Find where the given text appears and provide that cell's center as [X, Y] coordinate. 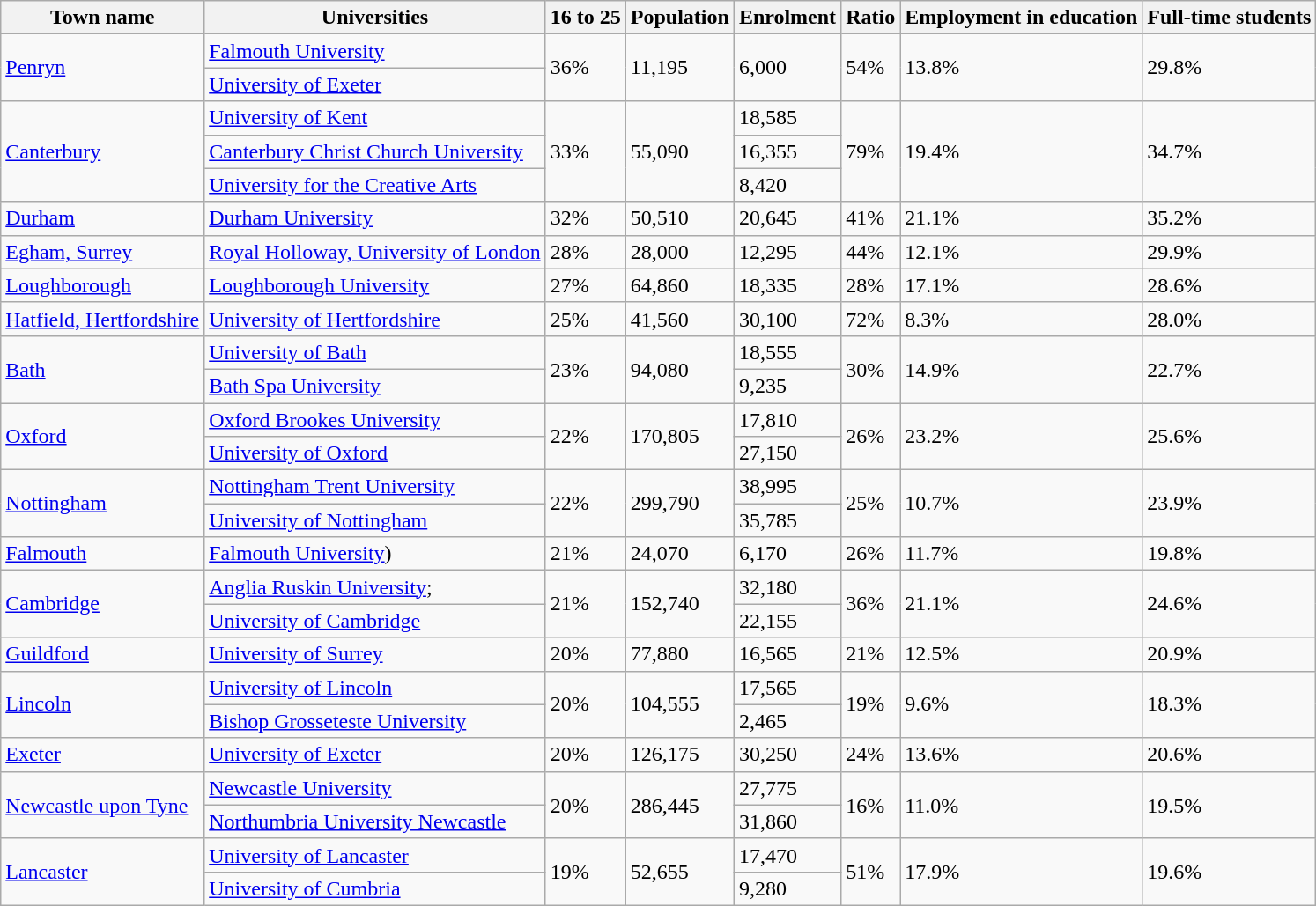
University of Kent [375, 118]
Loughborough University [375, 285]
126,175 [680, 755]
16 to 25 [585, 18]
20.6% [1230, 755]
24.6% [1230, 604]
51% [870, 872]
77,880 [680, 654]
10.7% [1022, 504]
94,080 [680, 369]
170,805 [680, 437]
44% [870, 252]
12.5% [1022, 654]
Guildford [102, 654]
31,860 [787, 821]
Durham [102, 218]
Cambridge [102, 604]
Town name [102, 18]
18,555 [787, 352]
Bath [102, 369]
9.6% [1022, 704]
38,995 [787, 487]
Nottingham [102, 504]
17.1% [1022, 285]
Egham, Surrey [102, 252]
79% [870, 151]
32,180 [787, 587]
17,470 [787, 855]
6,170 [787, 554]
50,510 [680, 218]
Loughborough [102, 285]
Newcastle University [375, 788]
29.8% [1230, 68]
8.3% [1022, 319]
Enrolment [787, 18]
Anglia Ruskin University; [375, 587]
Northumbria University Newcastle [375, 821]
20,645 [787, 218]
Falmouth [102, 554]
16% [870, 805]
Hatfield, Hertfordshire [102, 319]
64,860 [680, 285]
28.6% [1230, 285]
18.3% [1230, 704]
35,785 [787, 520]
Newcastle upon Tyne [102, 805]
11.7% [1022, 554]
22.7% [1230, 369]
13.8% [1022, 68]
Full-time students [1230, 18]
35.2% [1230, 218]
Nottingham Trent University [375, 487]
17,565 [787, 688]
Bishop Grosseteste University [375, 721]
30,100 [787, 319]
104,555 [680, 704]
30% [870, 369]
52,655 [680, 872]
University of Hertfordshire [375, 319]
33% [585, 151]
152,740 [680, 604]
25.6% [1230, 437]
30,250 [787, 755]
27,775 [787, 788]
27% [585, 285]
286,445 [680, 805]
2,465 [787, 721]
22,155 [787, 621]
11,195 [680, 68]
24% [870, 755]
20.9% [1230, 654]
11.0% [1022, 805]
8,420 [787, 185]
9,235 [787, 386]
University of Oxford [375, 453]
12.1% [1022, 252]
18,335 [787, 285]
Ratio [870, 18]
University of Bath [375, 352]
Lincoln [102, 704]
72% [870, 319]
32% [585, 218]
34.7% [1230, 151]
Royal Holloway, University of London [375, 252]
Universities [375, 18]
16,355 [787, 151]
19.8% [1230, 554]
University of Cumbria [375, 888]
Population [680, 18]
13.6% [1022, 755]
24,070 [680, 554]
41,560 [680, 319]
University of Cambridge [375, 621]
17,810 [787, 420]
Employment in education [1022, 18]
23.9% [1230, 504]
23% [585, 369]
University of Lancaster [375, 855]
Oxford Brookes University [375, 420]
Falmouth University) [375, 554]
55,090 [680, 151]
Penryn [102, 68]
28,000 [680, 252]
9,280 [787, 888]
14.9% [1022, 369]
Falmouth University [375, 51]
12,295 [787, 252]
Exeter [102, 755]
University of Nottingham [375, 520]
41% [870, 218]
28.0% [1230, 319]
16,565 [787, 654]
18,585 [787, 118]
54% [870, 68]
University of Surrey [375, 654]
27,150 [787, 453]
29.9% [1230, 252]
Bath Spa University [375, 386]
University for the Creative Arts [375, 185]
Canterbury [102, 151]
Durham University [375, 218]
23.2% [1022, 437]
Oxford [102, 437]
University of Lincoln [375, 688]
299,790 [680, 504]
6,000 [787, 68]
Canterbury Christ Church University [375, 151]
Lancaster [102, 872]
19.6% [1230, 872]
19.5% [1230, 805]
17.9% [1022, 872]
19.4% [1022, 151]
